Extract the (x, y) coordinate from the center of the cell holding the provided text.  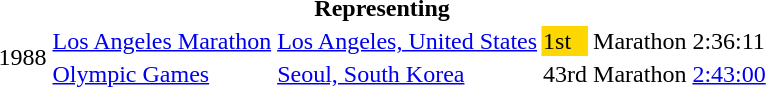
Los Angeles, United States (408, 41)
Marathon (640, 41)
1st (566, 41)
Los Angeles Marathon (162, 41)
